Provide the (X, Y) coordinate of the cell's center where the given text is located.  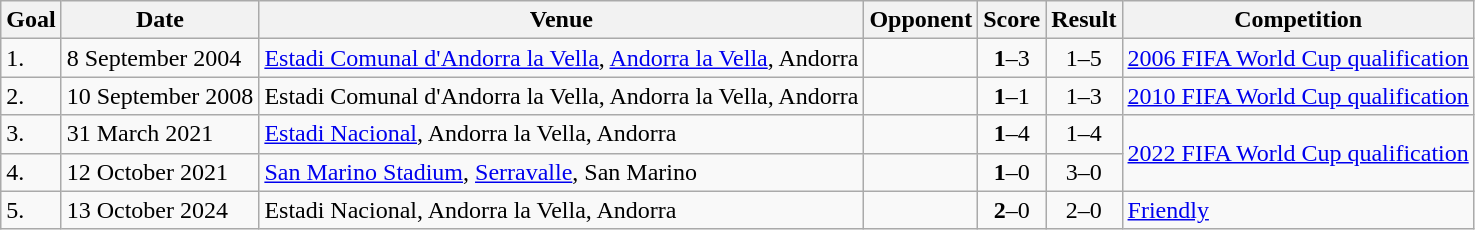
10 September 2008 (160, 96)
1–5 (1084, 58)
2010 FIFA World Cup qualification (1298, 96)
Venue (562, 20)
13 October 2024 (160, 210)
2006 FIFA World Cup qualification (1298, 58)
Result (1084, 20)
5. (31, 210)
3. (31, 134)
Score (1012, 20)
Date (160, 20)
1. (31, 58)
Competition (1298, 20)
San Marino Stadium, Serravalle, San Marino (562, 172)
1–0 (1012, 172)
Opponent (921, 20)
1–1 (1012, 96)
Goal (31, 20)
4. (31, 172)
2. (31, 96)
8 September 2004 (160, 58)
31 March 2021 (160, 134)
12 October 2021 (160, 172)
3–0 (1084, 172)
Friendly (1298, 210)
2022 FIFA World Cup qualification (1298, 153)
